Pinpoint the cell where the given text exists, returning its (X, Y) midpoint coordinate. 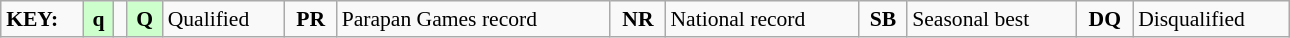
Seasonal best (992, 19)
SB (884, 19)
Disqualified (1211, 19)
National record (762, 19)
DQ (1104, 19)
KEY: (42, 19)
q (98, 19)
Q (145, 19)
Parapan Games record (474, 19)
PR (311, 19)
Qualified (224, 19)
NR (638, 19)
